Scan for the cell matching the given text and deliver its (X, Y) coordinate at center. 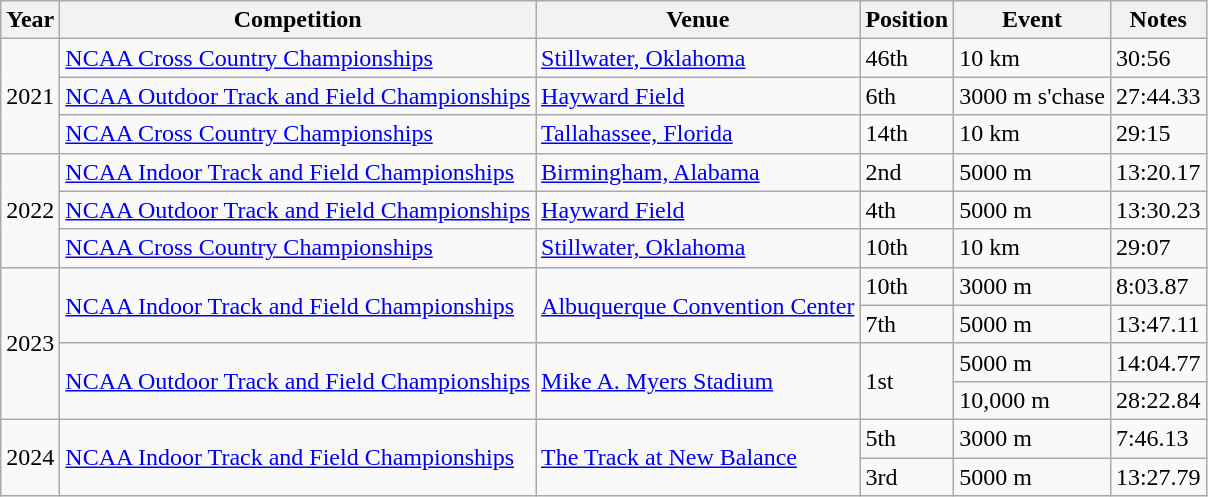
13:47.11 (1158, 324)
5th (907, 438)
7th (907, 324)
14th (907, 134)
Year (30, 20)
The Track at New Balance (698, 457)
28:22.84 (1158, 400)
Tallahassee, Florida (698, 134)
Mike A. Myers Stadium (698, 381)
13:30.23 (1158, 210)
6th (907, 96)
3rd (907, 477)
8:03.87 (1158, 286)
7:46.13 (1158, 438)
29:07 (1158, 248)
Competition (298, 20)
Albuquerque Convention Center (698, 305)
4th (907, 210)
1st (907, 381)
13:20.17 (1158, 172)
46th (907, 58)
2021 (30, 96)
30:56 (1158, 58)
2023 (30, 343)
27:44.33 (1158, 96)
29:15 (1158, 134)
Venue (698, 20)
Position (907, 20)
2022 (30, 210)
10,000 m (1032, 400)
2024 (30, 457)
Event (1032, 20)
Notes (1158, 20)
Birmingham, Alabama (698, 172)
13:27.79 (1158, 477)
2nd (907, 172)
3000 m s'chase (1032, 96)
14:04.77 (1158, 362)
